Extract the [X, Y] coordinate from the center of the cell holding the provided text.  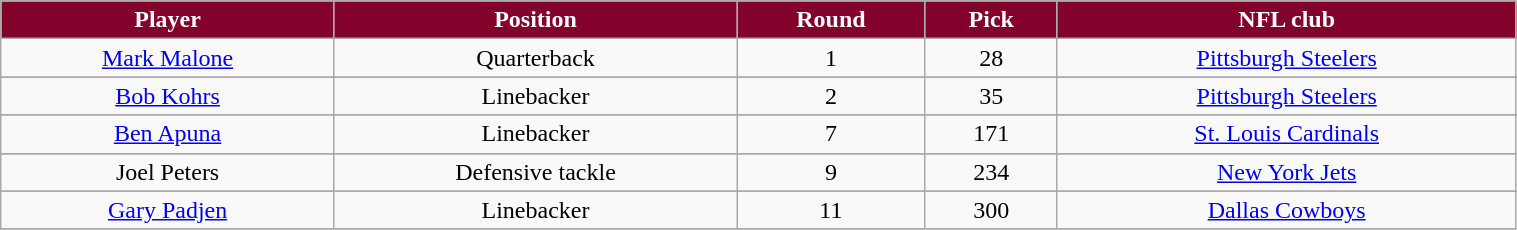
234 [991, 172]
Mark Malone [168, 58]
Ben Apuna [168, 134]
Gary Padjen [168, 210]
Position [535, 20]
Pick [991, 20]
171 [991, 134]
1 [832, 58]
NFL club [1286, 20]
Dallas Cowboys [1286, 210]
Defensive tackle [535, 172]
7 [832, 134]
2 [832, 96]
11 [832, 210]
Joel Peters [168, 172]
9 [832, 172]
Round [832, 20]
35 [991, 96]
Quarterback [535, 58]
Player [168, 20]
St. Louis Cardinals [1286, 134]
New York Jets [1286, 172]
28 [991, 58]
Bob Kohrs [168, 96]
300 [991, 210]
